For the text-containing cell, return its midpoint in [x, y] coordinate format. 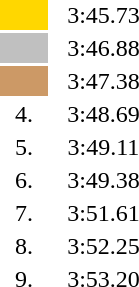
7. [24, 213]
6. [24, 180]
5. [24, 147]
4. [24, 114]
8. [24, 246]
